From the cell containing the given text, extract its center point as (X, Y) coordinate. 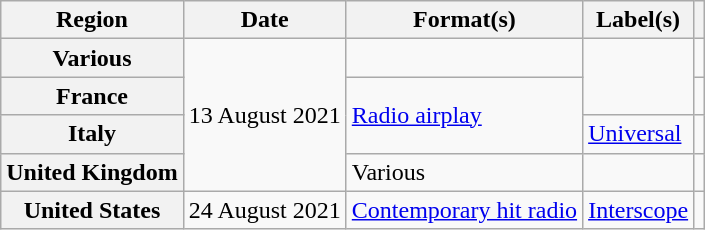
Interscope (638, 210)
United Kingdom (92, 172)
Italy (92, 134)
Region (92, 20)
France (92, 96)
13 August 2021 (264, 115)
Format(s) (464, 20)
Universal (638, 134)
Contemporary hit radio (464, 210)
Date (264, 20)
24 August 2021 (264, 210)
Radio airplay (464, 115)
United States (92, 210)
Label(s) (638, 20)
